For the text-containing cell, return its midpoint in (X, Y) coordinate format. 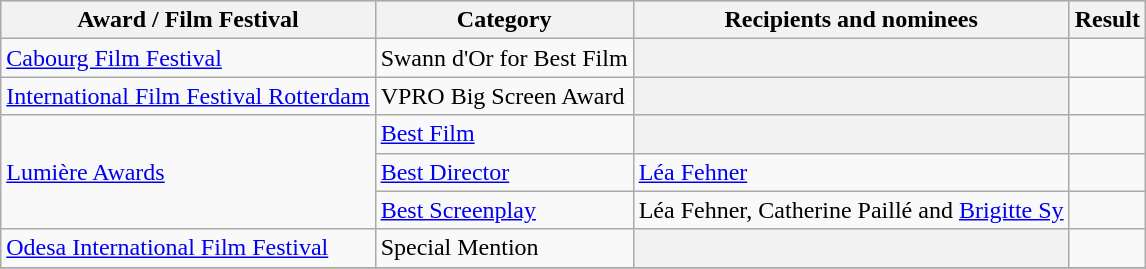
Odesa International Film Festival (188, 248)
Léa Fehner, Catherine Paillé and Brigitte Sy (851, 210)
Recipients and nominees (851, 20)
Lumière Awards (188, 172)
International Film Festival Rotterdam (188, 96)
Result (1107, 20)
Award / Film Festival (188, 20)
Best Film (504, 134)
Category (504, 20)
Special Mention (504, 248)
VPRO Big Screen Award (504, 96)
Best Director (504, 172)
Cabourg Film Festival (188, 58)
Best Screenplay (504, 210)
Léa Fehner (851, 172)
Swann d'Or for Best Film (504, 58)
